Capture the cell that displays the provided text and extract its (x, y) central coordinate. 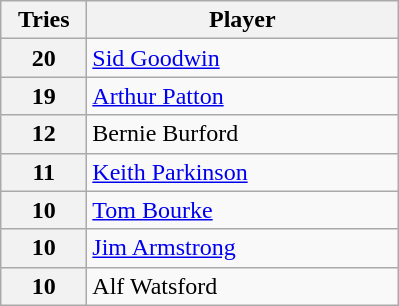
Player (242, 20)
Arthur Patton (242, 96)
20 (44, 58)
Bernie Burford (242, 134)
11 (44, 172)
Jim Armstrong (242, 248)
19 (44, 96)
Tom Bourke (242, 210)
Tries (44, 20)
Sid Goodwin (242, 58)
Keith Parkinson (242, 172)
Alf Watsford (242, 286)
12 (44, 134)
